Detect which cell encompasses the target text, then output its [x, y] center coordinate. 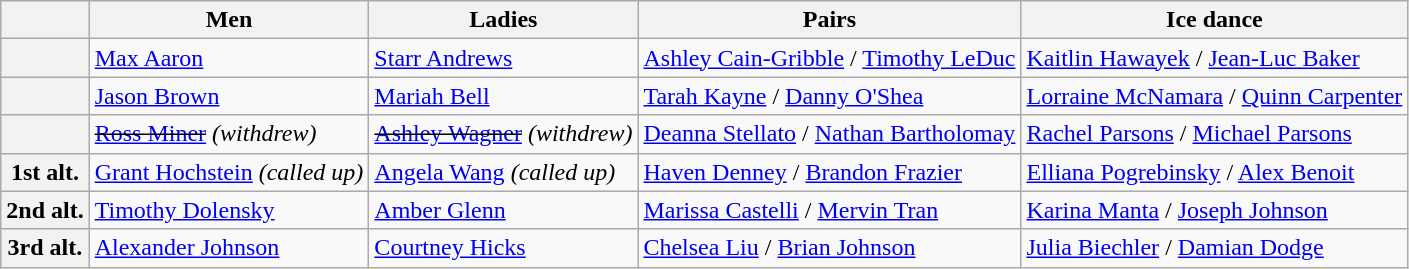
Courtney Hicks [504, 248]
Angela Wang (called up) [504, 172]
2nd alt. [45, 210]
Elliana Pogrebinsky / Alex Benoit [1214, 172]
Kaitlin Hawayek / Jean-Luc Baker [1214, 58]
Pairs [830, 20]
Ashley Wagner (withdrew) [504, 134]
Amber Glenn [504, 210]
Ashley Cain-Gribble / Timothy LeDuc [830, 58]
Max Aaron [229, 58]
Grant Hochstein (called up) [229, 172]
Ross Miner (withdrew) [229, 134]
Marissa Castelli / Mervin Tran [830, 210]
Starr Andrews [504, 58]
Lorraine McNamara / Quinn Carpenter [1214, 96]
Alexander Johnson [229, 248]
Tarah Kayne / Danny O'Shea [830, 96]
Deanna Stellato / Nathan Bartholomay [830, 134]
3rd alt. [45, 248]
Men [229, 20]
Julia Biechler / Damian Dodge [1214, 248]
Ice dance [1214, 20]
Rachel Parsons / Michael Parsons [1214, 134]
Karina Manta / Joseph Johnson [1214, 210]
Haven Denney / Brandon Frazier [830, 172]
Ladies [504, 20]
Jason Brown [229, 96]
Chelsea Liu / Brian Johnson [830, 248]
1st alt. [45, 172]
Timothy Dolensky [229, 210]
Mariah Bell [504, 96]
